Pinpoint the cell where the given text exists, returning its (X, Y) midpoint coordinate. 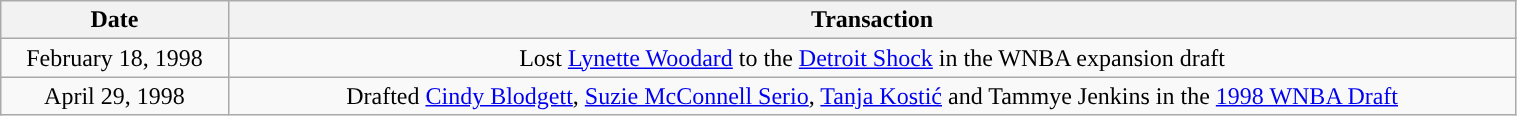
April 29, 1998 (114, 96)
Date (114, 20)
Drafted Cindy Blodgett, Suzie McConnell Serio, Tanja Kostić and Tammye Jenkins in the 1998 WNBA Draft (872, 96)
Transaction (872, 20)
Lost Lynette Woodard to the Detroit Shock in the WNBA expansion draft (872, 58)
February 18, 1998 (114, 58)
